Output the [X, Y] coordinate of the center of the cell containing the given text.  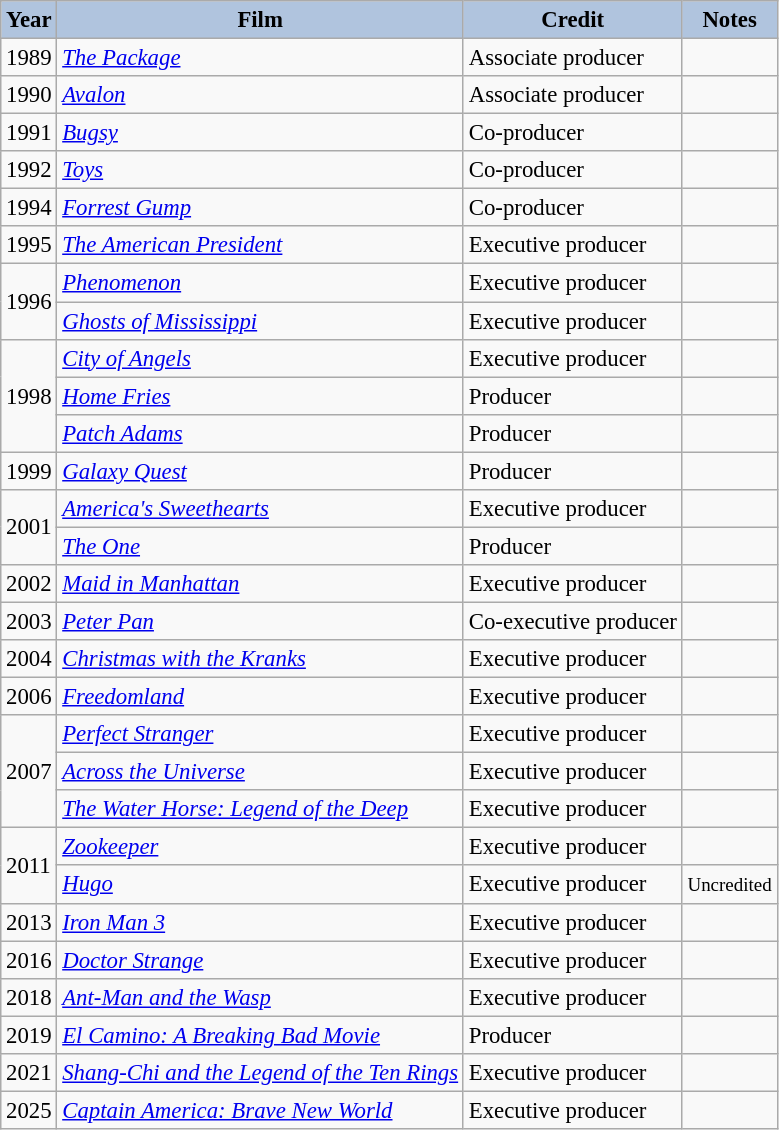
Toys [260, 170]
2016 [29, 960]
Credit [572, 20]
Freedomland [260, 697]
1999 [29, 471]
City of Angels [260, 358]
1996 [29, 302]
2006 [29, 697]
Notes [730, 20]
2018 [29, 997]
2007 [29, 772]
2013 [29, 922]
Film [260, 20]
America's Sweethearts [260, 509]
1991 [29, 133]
Shang-Chi and the Legend of the Ten Rings [260, 1073]
Avalon [260, 95]
The One [260, 546]
Across the Universe [260, 772]
Phenomenon [260, 283]
2011 [29, 866]
1992 [29, 170]
1998 [29, 396]
2002 [29, 584]
The American President [260, 245]
Perfect Stranger [260, 734]
Peter Pan [260, 621]
Patch Adams [260, 433]
The Water Horse: Legend of the Deep [260, 809]
1990 [29, 95]
Uncredited [730, 885]
Zookeeper [260, 847]
2004 [29, 659]
2001 [29, 528]
El Camino: A Breaking Bad Movie [260, 1035]
1995 [29, 245]
2003 [29, 621]
1994 [29, 208]
1989 [29, 58]
Iron Man 3 [260, 922]
Doctor Strange [260, 960]
Co-executive producer [572, 621]
Maid in Manhattan [260, 584]
Ant-Man and the Wasp [260, 997]
Ghosts of Mississippi [260, 321]
2021 [29, 1073]
Galaxy Quest [260, 471]
Forrest Gump [260, 208]
2019 [29, 1035]
Captain America: Brave New World [260, 1110]
Home Fries [260, 396]
Christmas with the Kranks [260, 659]
Year [29, 20]
2025 [29, 1110]
The Package [260, 58]
Hugo [260, 885]
Bugsy [260, 133]
